From the cell containing the given text, extract its center point as [x, y] coordinate. 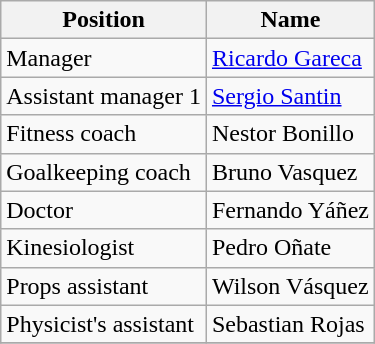
Pedro Oñate [290, 248]
Physicist's assistant [104, 324]
Fernando Yáñez [290, 210]
Assistant manager 1 [104, 96]
Doctor [104, 210]
Position [104, 20]
Name [290, 20]
Manager [104, 58]
Nestor Bonillo [290, 134]
Wilson Vásquez [290, 286]
Bruno Vasquez [290, 172]
Goalkeeping coach [104, 172]
Kinesiologist [104, 248]
Fitness coach [104, 134]
Props assistant [104, 286]
Sergio Santin [290, 96]
Sebastian Rojas [290, 324]
Ricardo Gareca [290, 58]
